Capture the cell that displays the provided text and extract its [X, Y] central coordinate. 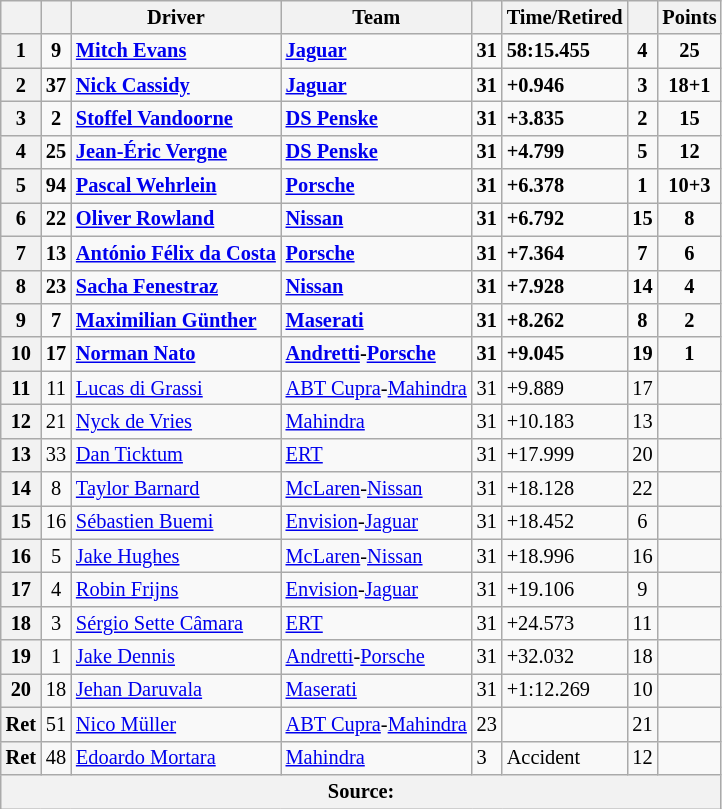
Nico Müller [176, 724]
+9.045 [565, 354]
+4.799 [565, 152]
51 [56, 724]
Source: [362, 791]
48 [56, 758]
Sébastien Buemi [176, 522]
Nyck de Vries [176, 421]
Dan Ticktum [176, 455]
+6.378 [565, 186]
Maximilian Günther [176, 320]
+19.106 [565, 589]
37 [56, 85]
58:15.455 [565, 51]
Oliver Rowland [176, 219]
Robin Frijns [176, 589]
Jehan Daruvala [176, 690]
Norman Nato [176, 354]
+1:12.269 [565, 690]
+10.183 [565, 421]
Team [376, 17]
+18.996 [565, 556]
94 [56, 186]
+17.999 [565, 455]
Edoardo Mortara [176, 758]
Driver [176, 17]
Jake Hughes [176, 556]
+18.452 [565, 522]
+7.364 [565, 253]
10+3 [689, 186]
+24.573 [565, 623]
Mitch Evans [176, 51]
+0.946 [565, 85]
+7.928 [565, 287]
Time/Retired [565, 17]
Pascal Wehrlein [176, 186]
+32.032 [565, 657]
+3.835 [565, 118]
Stoffel Vandoorne [176, 118]
+6.792 [565, 219]
33 [56, 455]
Points [689, 17]
Accident [565, 758]
Nick Cassidy [176, 85]
+18.128 [565, 489]
Jake Dennis [176, 657]
Jean-Éric Vergne [176, 152]
Taylor Barnard [176, 489]
+8.262 [565, 320]
Lucas di Grassi [176, 388]
António Félix da Costa [176, 253]
Sacha Fenestraz [176, 287]
18+1 [689, 85]
Sérgio Sette Câmara [176, 623]
+9.889 [565, 388]
